From the cell containing the given text, extract its center point as (X, Y) coordinate. 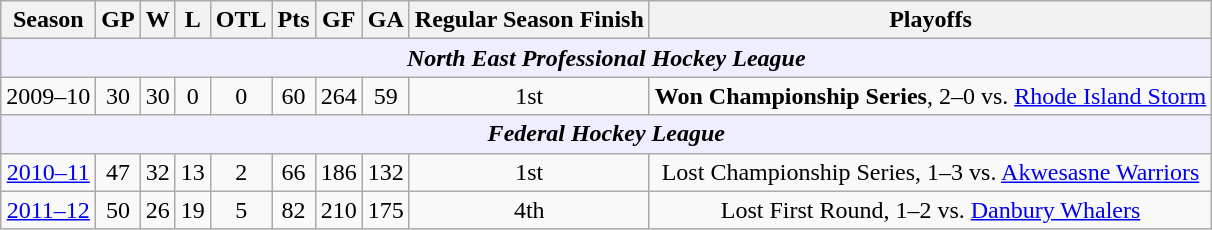
2 (241, 172)
47 (118, 172)
2009–10 (48, 96)
82 (294, 210)
264 (338, 96)
32 (158, 172)
66 (294, 172)
GP (118, 20)
4th (529, 210)
Pts (294, 20)
GA (386, 20)
Playoffs (930, 20)
175 (386, 210)
59 (386, 96)
19 (192, 210)
L (192, 20)
13 (192, 172)
Lost First Round, 1–2 vs. Danbury Whalers (930, 210)
210 (338, 210)
Season (48, 20)
Won Championship Series, 2–0 vs. Rhode Island Storm (930, 96)
Lost Championship Series, 1–3 vs. Akwesasne Warriors (930, 172)
OTL (241, 20)
W (158, 20)
Federal Hockey League (606, 134)
132 (386, 172)
186 (338, 172)
2011–12 (48, 210)
5 (241, 210)
North East Professional Hockey League (606, 58)
2010–11 (48, 172)
GF (338, 20)
50 (118, 210)
26 (158, 210)
60 (294, 96)
Regular Season Finish (529, 20)
